Return [X, Y] of the center of cell containing provided text 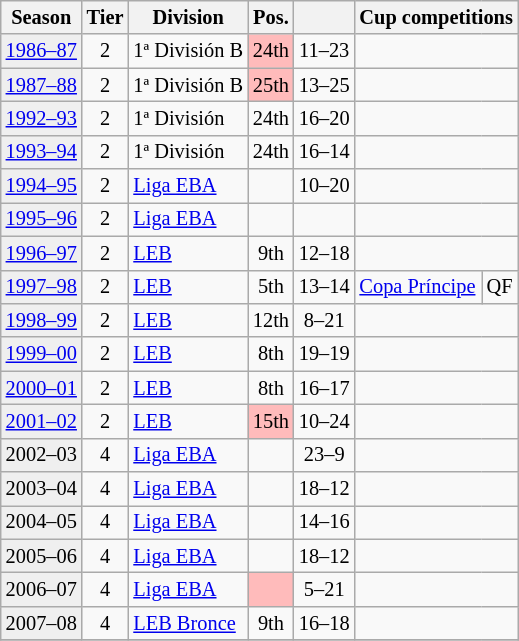
1997–98 [42, 287]
2001–02 [42, 421]
Division [188, 17]
16–14 [324, 152]
Copa Príncipe [418, 287]
1995–96 [42, 219]
1996–97 [42, 253]
QF [500, 287]
5th [271, 287]
10–20 [324, 186]
16–17 [324, 388]
13–25 [324, 85]
Tier [106, 17]
Pos. [271, 17]
11–23 [324, 51]
12th [271, 320]
10–24 [324, 421]
16–18 [324, 623]
8–21 [324, 320]
14–16 [324, 522]
15th [271, 421]
5–21 [324, 589]
2006–07 [42, 589]
LEB Bronce [188, 623]
25th [271, 85]
1999–00 [42, 354]
1993–94 [42, 152]
Season [42, 17]
16–20 [324, 118]
19–19 [324, 354]
1986–87 [42, 51]
12–18 [324, 253]
1994–95 [42, 186]
Cup competitions [436, 17]
2002–03 [42, 455]
13–14 [324, 287]
2004–05 [42, 522]
2003–04 [42, 489]
1992–93 [42, 118]
2000–01 [42, 388]
1998–99 [42, 320]
2007–08 [42, 623]
1987–88 [42, 85]
2005–06 [42, 556]
23–9 [324, 455]
